Return [X, Y] of the center of cell containing provided text 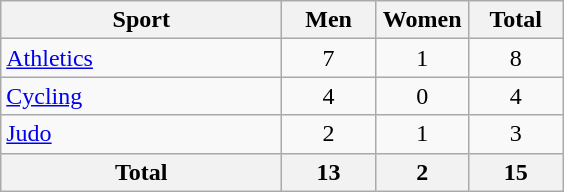
Men [329, 20]
Sport [142, 20]
15 [516, 172]
3 [516, 134]
8 [516, 58]
Judo [142, 134]
0 [422, 96]
7 [329, 58]
13 [329, 172]
Cycling [142, 96]
Women [422, 20]
Athletics [142, 58]
